Determine the [X, Y] coordinate at the center of the cell enclosing the given text.  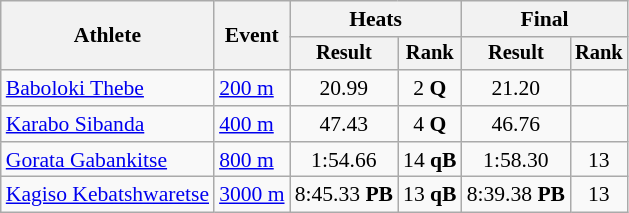
21.20 [516, 88]
Karabo Sibanda [108, 124]
800 m [252, 160]
Baboloki Thebe [108, 88]
47.43 [344, 124]
1:54.66 [344, 160]
8:45.33 PB [344, 195]
200 m [252, 88]
13 qB [430, 195]
Event [252, 36]
8:39.38 PB [516, 195]
Heats [376, 19]
1:58.30 [516, 160]
Athlete [108, 36]
3000 m [252, 195]
2 Q [430, 88]
4 Q [430, 124]
Kagiso Kebatshwaretse [108, 195]
400 m [252, 124]
Gorata Gabankitse [108, 160]
14 qB [430, 160]
46.76 [516, 124]
20.99 [344, 88]
Final [545, 19]
